Identify which cell holds the provided text, then report its [x, y] central coordinate. 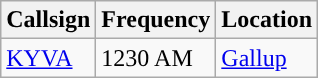
1230 AM [156, 58]
Callsign [48, 20]
Gallup [267, 58]
Frequency [156, 20]
Location [267, 20]
KYVA [48, 58]
